Extract the (x, y) coordinate from the center of the cell holding the provided text.  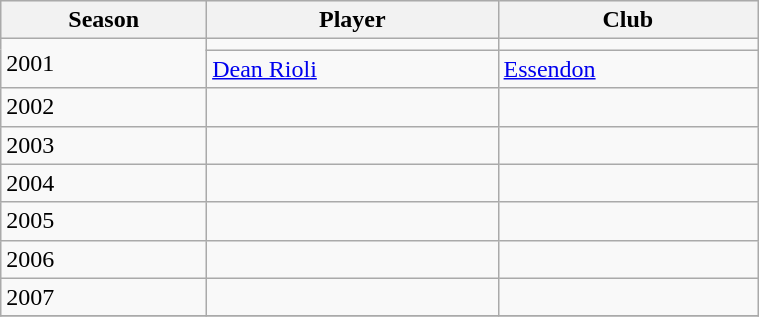
Season (104, 20)
2006 (104, 259)
2005 (104, 221)
Player (352, 20)
2002 (104, 107)
2004 (104, 183)
2007 (104, 297)
2001 (104, 64)
Club (628, 20)
Dean Rioli (352, 69)
Essendon (628, 69)
2003 (104, 145)
